Provide the (x, y) coordinate of the cell's center where the given text is located.  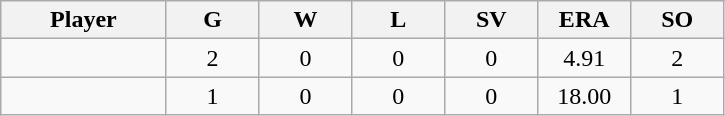
W (306, 20)
L (398, 20)
4.91 (584, 58)
SO (678, 20)
Player (84, 20)
ERA (584, 20)
G (212, 20)
18.00 (584, 96)
SV (492, 20)
